From the cell containing the given text, extract its center point as [x, y] coordinate. 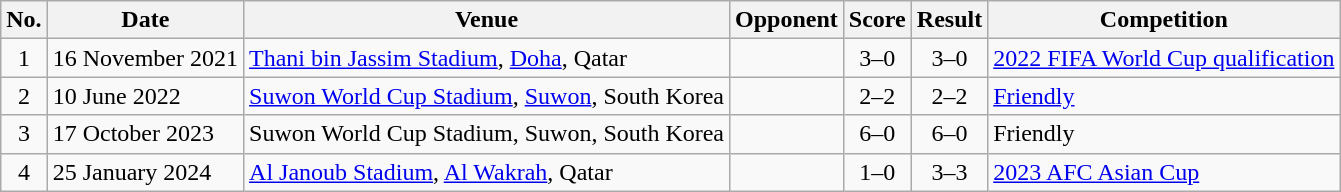
25 January 2024 [145, 172]
2022 FIFA World Cup qualification [1164, 58]
Date [145, 20]
Competition [1164, 20]
2 [24, 96]
Al Janoub Stadium, Al Wakrah, Qatar [487, 172]
No. [24, 20]
4 [24, 172]
Venue [487, 20]
1–0 [877, 172]
Opponent [787, 20]
10 June 2022 [145, 96]
17 October 2023 [145, 134]
1 [24, 58]
2023 AFC Asian Cup [1164, 172]
Score [877, 20]
Thani bin Jassim Stadium, Doha, Qatar [487, 58]
3–3 [949, 172]
16 November 2021 [145, 58]
3 [24, 134]
Result [949, 20]
